Find where the given text appears and provide that cell's center as [X, Y] coordinate. 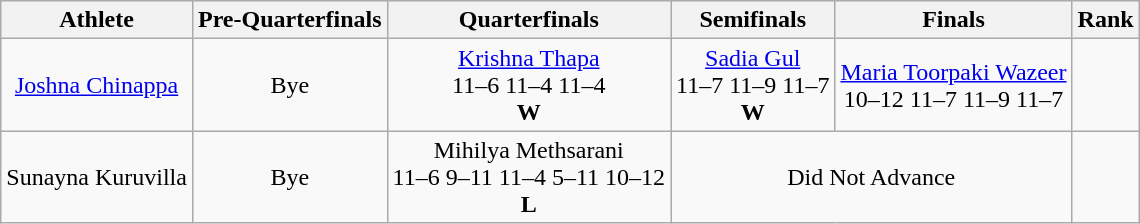
Rank [1106, 20]
Quarterfinals [529, 20]
Semifinals [753, 20]
Sunayna Kuruvilla [97, 177]
Joshna Chinappa [97, 85]
Krishna Thapa11–6 11–4 11–4W [529, 85]
Athlete [97, 20]
Finals [954, 20]
Pre-Quarterfinals [290, 20]
Maria Toorpaki Wazeer10–12 11–7 11–9 11–7 [954, 85]
Did Not Advance [872, 177]
Mihilya Methsarani11–6 9–11 11–4 5–11 10–12L [529, 177]
Sadia Gul11–7 11–9 11–7W [753, 85]
